Detect which cell encompasses the target text, then output its (X, Y) center coordinate. 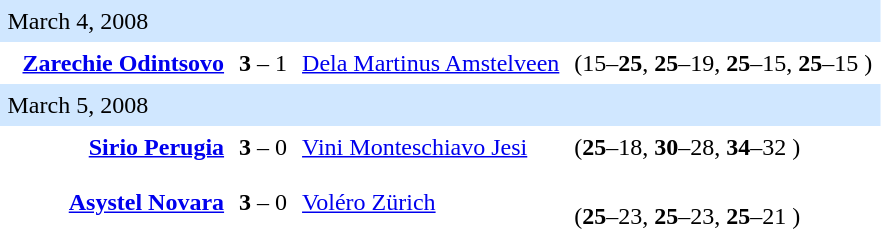
(25–18, 30–28, 34–32 ) (724, 147)
March 5, 2008 (284, 105)
3 – 1 (264, 63)
3 – 0 (264, 147)
(15–25, 25–19, 25–15, 25–15 ) (724, 63)
Dela Martinus Amstelveen (431, 63)
Zarechie Odintsovo (124, 63)
March 4, 2008 (284, 21)
Vini Monteschiavo Jesi (431, 147)
Sirio Perugia (124, 147)
